Detect which cell encompasses the target text, then output its (x, y) center coordinate. 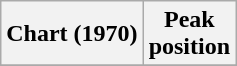
Peakposition (189, 34)
Chart (1970) (72, 34)
